For the text-containing cell, return its midpoint in (x, y) coordinate format. 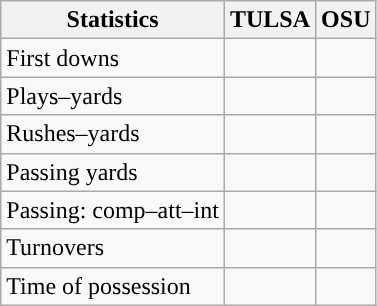
Plays–yards (113, 96)
Turnovers (113, 248)
Statistics (113, 20)
Rushes–yards (113, 134)
Passing: comp–att–int (113, 210)
Time of possession (113, 286)
First downs (113, 58)
TULSA (270, 20)
Passing yards (113, 172)
OSU (346, 20)
